Find where the given text appears and provide that cell's center as [X, Y] coordinate. 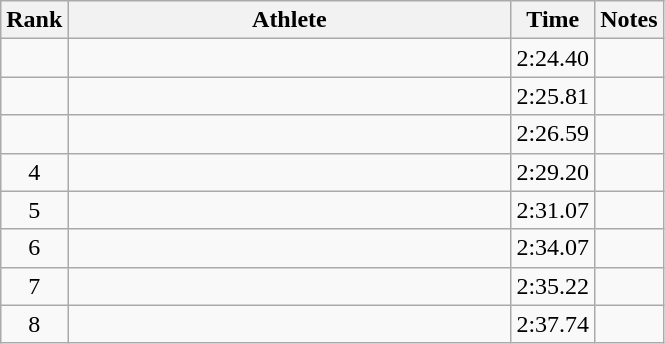
4 [34, 172]
5 [34, 210]
2:29.20 [553, 172]
Rank [34, 20]
2:31.07 [553, 210]
Time [553, 20]
8 [34, 324]
2:26.59 [553, 134]
2:34.07 [553, 248]
2:25.81 [553, 96]
Notes [629, 20]
2:24.40 [553, 58]
7 [34, 286]
Athlete [290, 20]
2:37.74 [553, 324]
2:35.22 [553, 286]
6 [34, 248]
